Scan for the cell matching the given text and deliver its [X, Y] coordinate at center. 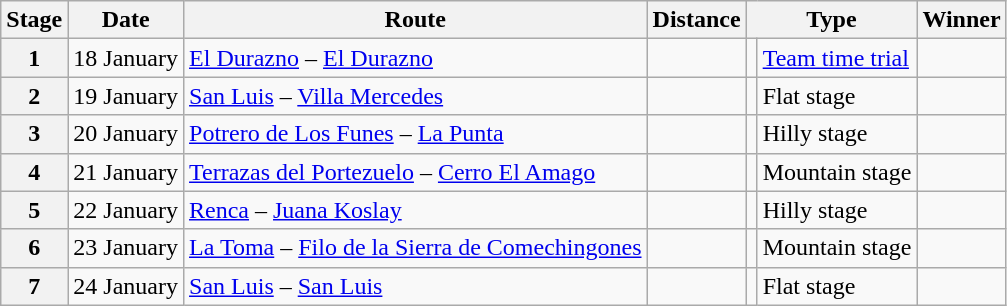
Date [126, 20]
2 [34, 96]
3 [34, 134]
24 January [126, 286]
San Luis – Villa Mercedes [416, 96]
19 January [126, 96]
Winner [962, 20]
Potrero de Los Funes – La Punta [416, 134]
7 [34, 286]
Renca – Juana Koslay [416, 210]
Type [832, 20]
21 January [126, 172]
6 [34, 248]
San Luis – San Luis [416, 286]
Team time trial [837, 58]
Terrazas del Portezuelo – Cerro El Amago [416, 172]
4 [34, 172]
20 January [126, 134]
5 [34, 210]
Distance [696, 20]
18 January [126, 58]
1 [34, 58]
La Toma – Filo de la Sierra de Comechingones [416, 248]
Route [416, 20]
Stage [34, 20]
El Durazno – El Durazno [416, 58]
22 January [126, 210]
23 January [126, 248]
